Identify which cell holds the provided text, then report its (x, y) central coordinate. 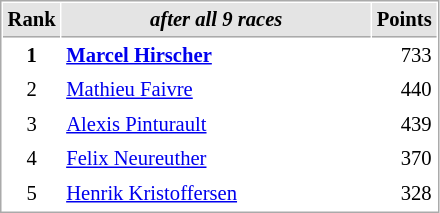
5 (32, 194)
Felix Neureuther (216, 158)
4 (32, 158)
328 (404, 194)
Rank (32, 20)
Alexis Pinturault (216, 124)
Marcel Hirscher (216, 56)
440 (404, 90)
3 (32, 124)
1 (32, 56)
439 (404, 124)
Henrik Kristoffersen (216, 194)
after all 9 races (216, 20)
733 (404, 56)
370 (404, 158)
Points (404, 20)
Mathieu Faivre (216, 90)
2 (32, 90)
